For the text-containing cell, return its midpoint in [x, y] coordinate format. 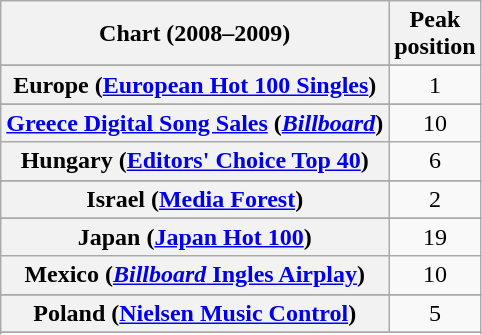
1 [435, 85]
Europe (European Hot 100 Singles) [195, 85]
Chart (2008–2009) [195, 34]
6 [435, 161]
19 [435, 237]
Greece Digital Song Sales (Billboard) [195, 123]
Poland (Nielsen Music Control) [195, 313]
2 [435, 199]
Peak position [435, 34]
Israel (Media Forest) [195, 199]
5 [435, 313]
Mexico (Billboard Ingles Airplay) [195, 275]
Hungary (Editors' Choice Top 40) [195, 161]
Japan (Japan Hot 100) [195, 237]
